Extract the [x, y] coordinate from the center of the cell holding the provided text.  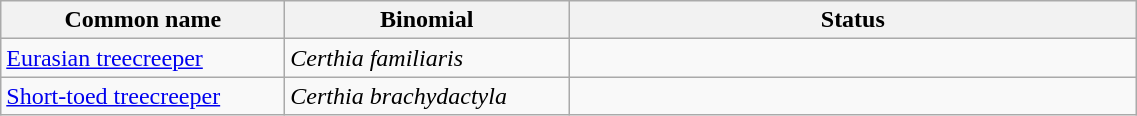
Common name [143, 20]
Certhia brachydactyla [427, 96]
Eurasian treecreeper [143, 58]
Binomial [427, 20]
Short-toed treecreeper [143, 96]
Certhia familiaris [427, 58]
Status [853, 20]
